Provide the (x, y) coordinate of the cell's center where the given text is located.  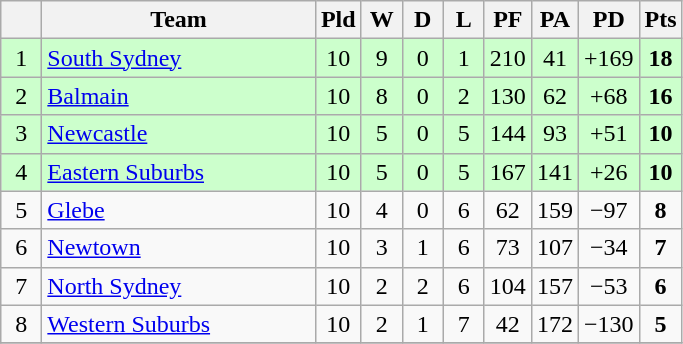
PA (554, 20)
107 (554, 248)
157 (554, 286)
+51 (608, 134)
−53 (608, 286)
Newcastle (179, 134)
−34 (608, 248)
D (422, 20)
Newtown (179, 248)
42 (508, 324)
PF (508, 20)
167 (508, 172)
Pts (660, 20)
Glebe (179, 210)
141 (554, 172)
L (464, 20)
North Sydney (179, 286)
18 (660, 58)
+68 (608, 96)
9 (382, 58)
−97 (608, 210)
16 (660, 96)
PD (608, 20)
144 (508, 134)
W (382, 20)
73 (508, 248)
+26 (608, 172)
Balmain (179, 96)
41 (554, 58)
−130 (608, 324)
Team (179, 20)
210 (508, 58)
Western Suburbs (179, 324)
104 (508, 286)
172 (554, 324)
93 (554, 134)
130 (508, 96)
+169 (608, 58)
Eastern Suburbs (179, 172)
South Sydney (179, 58)
159 (554, 210)
Pld (338, 20)
